Locate the cell with the specified text and output its (X, Y) center coordinate. 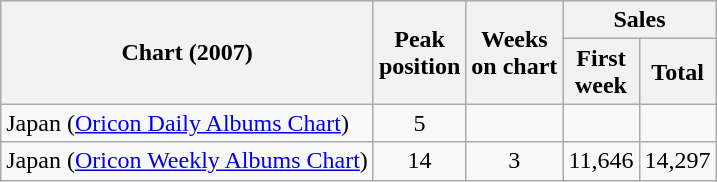
Japan (Oricon Daily Albums Chart) (188, 123)
Chart (2007) (188, 52)
Japan (Oricon Weekly Albums Chart) (188, 161)
11,646 (601, 161)
3 (514, 161)
14 (419, 161)
Peakposition (419, 52)
14,297 (678, 161)
Weekson chart (514, 52)
Firstweek (601, 72)
Sales (640, 20)
Total (678, 72)
5 (419, 123)
